Detect which cell encompasses the target text, then output its [X, Y] center coordinate. 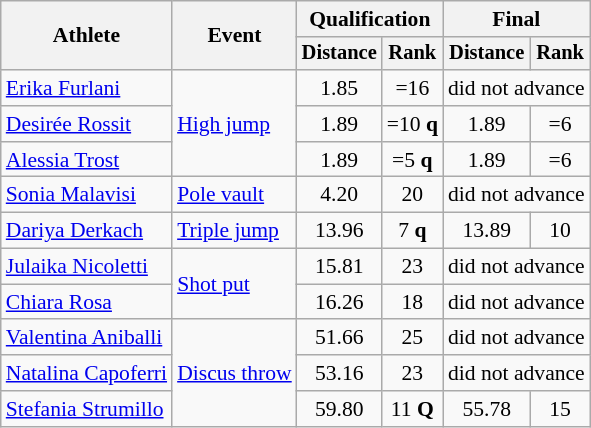
Erika Furlani [86, 88]
=10 q [412, 124]
11 Q [412, 409]
10 [560, 231]
Natalina Capoferri [86, 373]
25 [412, 338]
Valentina Aniballi [86, 338]
Final [516, 19]
15.81 [340, 267]
Athlete [86, 36]
4.20 [340, 195]
13.89 [486, 231]
55.78 [486, 409]
1.85 [340, 88]
Alessia Trost [86, 160]
Qualification [370, 19]
Julaika Nicoletti [86, 267]
Triple jump [234, 231]
High jump [234, 124]
Desirée Rossit [86, 124]
Pole vault [234, 195]
18 [412, 302]
53.16 [340, 373]
Discus throw [234, 374]
Stefania Strumillo [86, 409]
=16 [412, 88]
Dariya Derkach [86, 231]
=5 q [412, 160]
Event [234, 36]
Chiara Rosa [86, 302]
16.26 [340, 302]
20 [412, 195]
Shot put [234, 284]
Sonia Malavisi [86, 195]
7 q [412, 231]
59.80 [340, 409]
51.66 [340, 338]
15 [560, 409]
13.96 [340, 231]
